Search for the cell housing the specified text and yield its (X, Y) center coordinate. 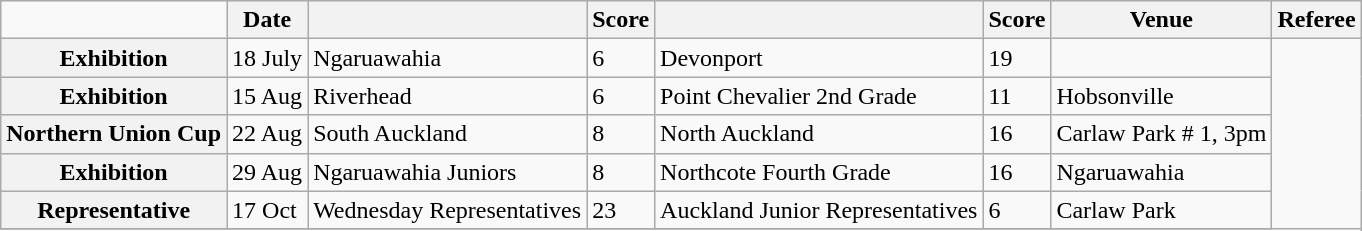
Ngaruawahia Juniors (448, 172)
Date (268, 20)
Wednesday Representatives (448, 210)
Devonport (819, 58)
11 (1017, 96)
Carlaw Park (1162, 210)
Northern Union Cup (114, 134)
23 (621, 210)
Northcote Fourth Grade (819, 172)
South Auckland (448, 134)
15 Aug (268, 96)
17 Oct (268, 210)
Venue (1162, 20)
North Auckland (819, 134)
22 Aug (268, 134)
Riverhead (448, 96)
18 July (268, 58)
Hobsonville (1162, 96)
Carlaw Park # 1, 3pm (1162, 134)
29 Aug (268, 172)
Point Chevalier 2nd Grade (819, 96)
Referee (1316, 20)
Representative (114, 210)
Auckland Junior Representatives (819, 210)
19 (1017, 58)
